Output the [x, y] coordinate of the center of the cell containing the given text.  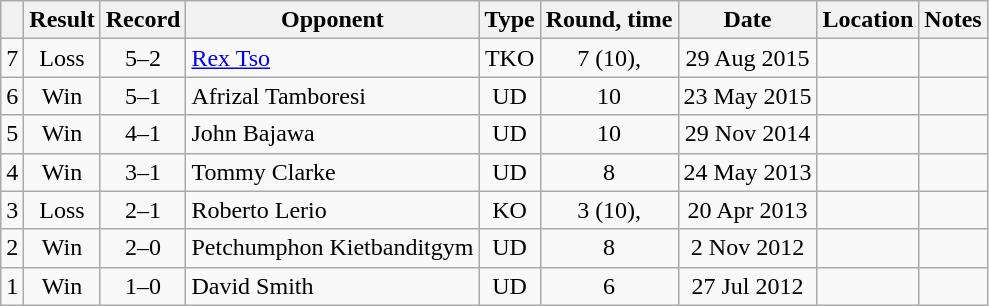
4–1 [143, 134]
TKO [510, 58]
1 [12, 286]
2 [12, 248]
Roberto Lerio [332, 210]
Notes [953, 20]
Result [62, 20]
29 Nov 2014 [748, 134]
Tommy Clarke [332, 172]
Type [510, 20]
23 May 2015 [748, 96]
4 [12, 172]
7 [12, 58]
5–2 [143, 58]
27 Jul 2012 [748, 286]
Record [143, 20]
3 (10), [609, 210]
5–1 [143, 96]
Afrizal Tamboresi [332, 96]
1–0 [143, 286]
3–1 [143, 172]
KO [510, 210]
Location [868, 20]
Date [748, 20]
20 Apr 2013 [748, 210]
24 May 2013 [748, 172]
29 Aug 2015 [748, 58]
John Bajawa [332, 134]
2–1 [143, 210]
3 [12, 210]
Round, time [609, 20]
Opponent [332, 20]
2–0 [143, 248]
7 (10), [609, 58]
5 [12, 134]
2 Nov 2012 [748, 248]
Petchumphon Kietbanditgym [332, 248]
Rex Tso [332, 58]
David Smith [332, 286]
